Search for the cell housing the specified text and yield its [X, Y] center coordinate. 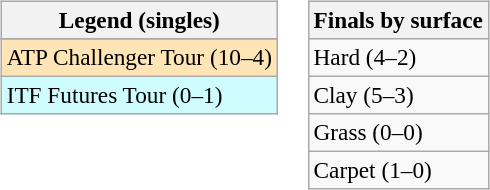
Hard (4–2) [398, 57]
ITF Futures Tour (0–1) [139, 95]
ATP Challenger Tour (10–4) [139, 57]
Clay (5–3) [398, 95]
Carpet (1–0) [398, 171]
Grass (0–0) [398, 133]
Legend (singles) [139, 20]
Finals by surface [398, 20]
